For the text-containing cell, return its midpoint in (x, y) coordinate format. 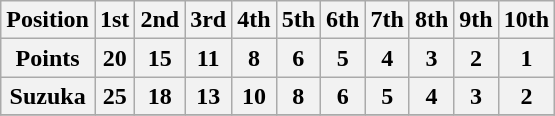
10th (526, 20)
Points (48, 58)
18 (160, 96)
4th (254, 20)
3rd (208, 20)
1st (114, 20)
11 (208, 58)
Suzuka (48, 96)
6th (343, 20)
2nd (160, 20)
13 (208, 96)
Position (48, 20)
9th (476, 20)
20 (114, 58)
1 (526, 58)
25 (114, 96)
5th (298, 20)
7th (387, 20)
15 (160, 58)
8th (431, 20)
10 (254, 96)
